Output the (x, y) coordinate of the center of the cell containing the given text.  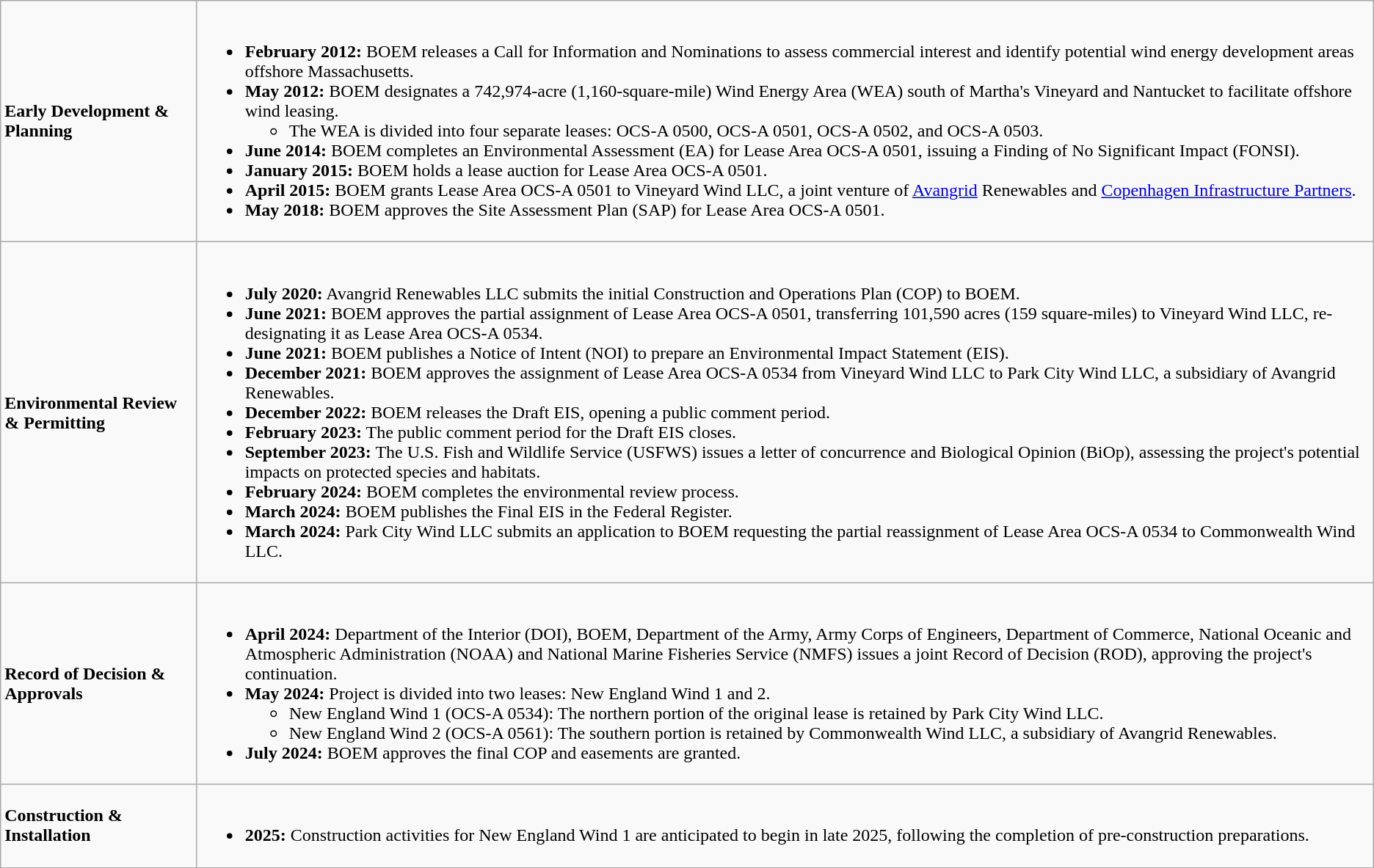
Record of Decision & Approvals (98, 684)
Environmental Review & Permitting (98, 412)
Early Development & Planning (98, 122)
Construction & Installation (98, 826)
